Output the (X, Y) coordinate of the center of the cell containing the given text.  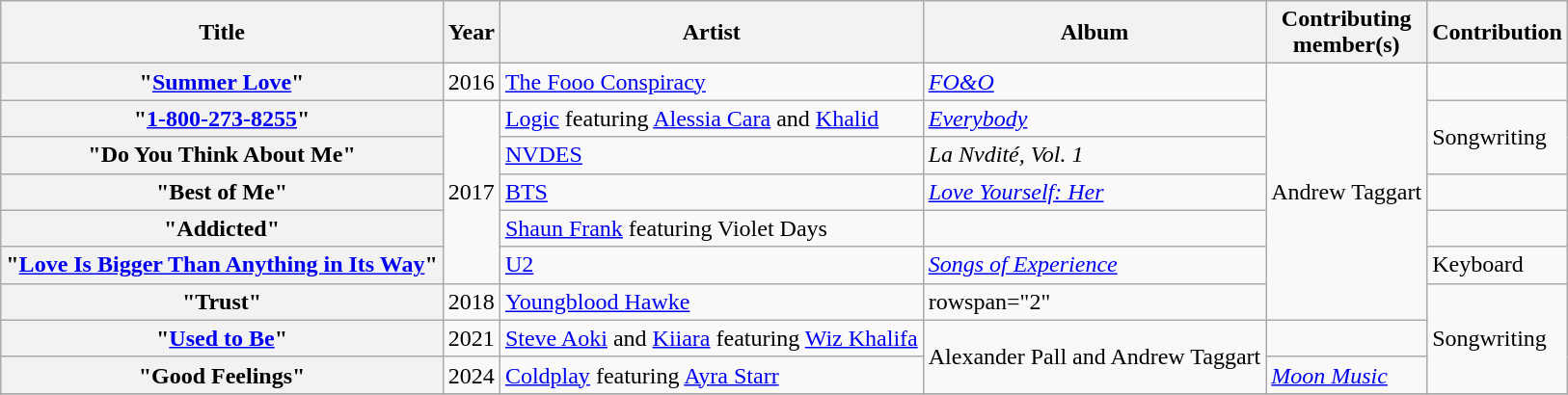
2017 (471, 192)
Alexander Pall and Andrew Taggart (1095, 356)
"Good Feelings" (222, 375)
2024 (471, 375)
Logic featuring Alessia Cara and Khalid (712, 118)
La Nvdité, Vol. 1 (1095, 155)
Steve Aoki and Kiiara featuring Wiz Khalifa (712, 338)
FO&O (1095, 82)
The Fooo Conspiracy (712, 82)
"Summer Love" (222, 82)
Songs of Experience (1095, 265)
Title (222, 33)
Contributingmember(s) (1346, 33)
NVDES (712, 155)
Moon Music (1346, 375)
"Trust" (222, 302)
"Do You Think About Me" (222, 155)
Album (1095, 33)
Andrew Taggart (1346, 192)
Contribution (1498, 33)
2018 (471, 302)
"Used to Be" (222, 338)
"Addicted" (222, 228)
2021 (471, 338)
"1-800-273-8255" (222, 118)
Year (471, 33)
"Love Is Bigger Than Anything in Its Way" (222, 265)
Shaun Frank featuring Violet Days (712, 228)
Artist (712, 33)
2016 (471, 82)
rowspan="2" (1095, 302)
U2 (712, 265)
Youngblood Hawke (712, 302)
Love Yourself: Her (1095, 192)
Keyboard (1498, 265)
Everybody (1095, 118)
Coldplay featuring Ayra Starr (712, 375)
"Best of Me" (222, 192)
BTS (712, 192)
